Scan for the cell matching the given text and deliver its [X, Y] coordinate at center. 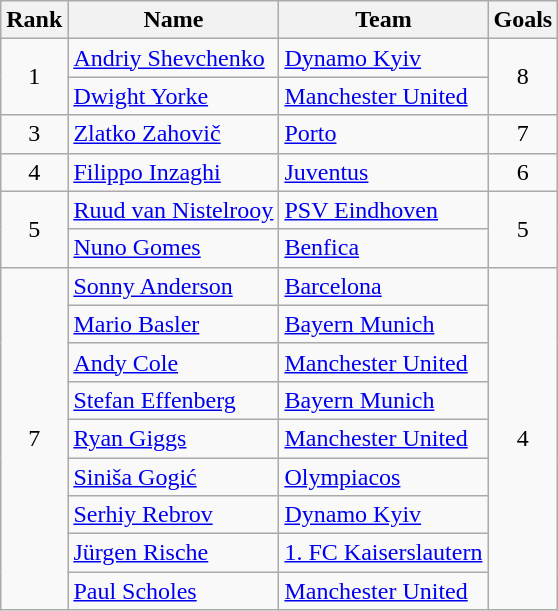
Mario Basler [174, 324]
Sonny Anderson [174, 286]
Barcelona [384, 286]
Serhiy Rebrov [174, 515]
3 [34, 134]
1. FC Kaiserslautern [384, 553]
6 [523, 172]
Name [174, 20]
Ruud van Nistelrooy [174, 210]
PSV Eindhoven [384, 210]
Andy Cole [174, 362]
Juventus [384, 172]
Nuno Gomes [174, 248]
Filippo Inzaghi [174, 172]
Dwight Yorke [174, 96]
Siniša Gogić [174, 477]
Benfica [384, 248]
Paul Scholes [174, 591]
Olympiacos [384, 477]
Goals [523, 20]
Zlatko Zahovič [174, 134]
Stefan Effenberg [174, 400]
Jürgen Rische [174, 553]
1 [34, 77]
Team [384, 20]
Porto [384, 134]
8 [523, 77]
Andriy Shevchenko [174, 58]
Ryan Giggs [174, 438]
Rank [34, 20]
